Scan for the cell matching the given text and deliver its (X, Y) coordinate at center. 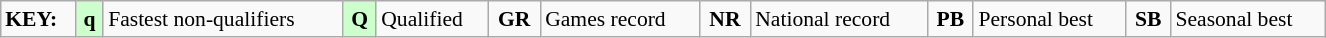
KEY: (38, 19)
Personal best (1049, 19)
Fastest non-qualifiers (223, 19)
PB (950, 19)
SB (1148, 19)
National record (838, 19)
GR (514, 19)
Games record (620, 19)
Qualified (432, 19)
Q (360, 19)
NR (725, 19)
q (90, 19)
Seasonal best (1248, 19)
